From the cell containing the given text, extract its center point as [X, Y] coordinate. 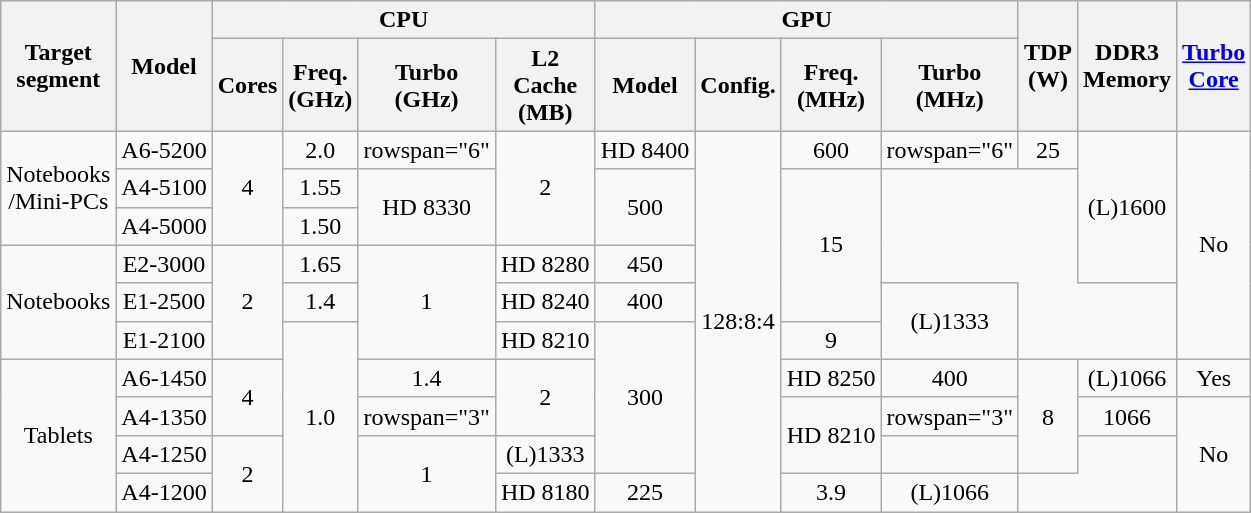
1066 [1128, 416]
500 [645, 207]
GPU [806, 20]
Freq.(MHz) [831, 85]
600 [831, 150]
9 [831, 340]
HD 8240 [545, 302]
8 [1048, 416]
HD 8400 [645, 150]
300 [645, 397]
Notebooks [58, 302]
Turbo(MHz) [950, 85]
A4-5000 [164, 226]
Turbo(GHz) [427, 85]
E1-2100 [164, 340]
A6-1450 [164, 378]
Tablets [58, 435]
TDP(W) [1048, 66]
1.50 [320, 226]
1.65 [320, 264]
HD 8280 [545, 264]
E1-2500 [164, 302]
450 [645, 264]
HD 8330 [427, 207]
15 [831, 245]
HD 8180 [545, 492]
HD 8250 [831, 378]
A6-5200 [164, 150]
225 [645, 492]
Freq.(GHz) [320, 85]
CPU [404, 20]
A4-5100 [164, 188]
TurboCore [1214, 66]
DDR3Memory [1128, 66]
(L)1600 [1128, 207]
A4-1250 [164, 454]
E2-3000 [164, 264]
Notebooks/Mini-PCs [58, 188]
25 [1048, 150]
Targetsegment [58, 66]
A4-1200 [164, 492]
A4-1350 [164, 416]
1.0 [320, 416]
128:8:4 [738, 322]
3.9 [831, 492]
Config. [738, 85]
1.55 [320, 188]
L2Cache(MB) [545, 85]
Yes [1214, 378]
Cores [248, 85]
2.0 [320, 150]
